Return the (X, Y) coordinate for the center point of the cell that contains the specified text.  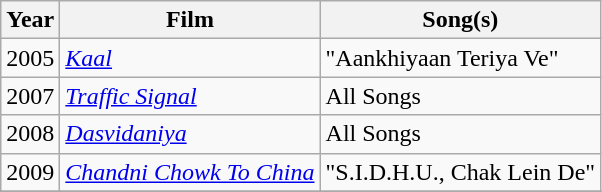
Year (30, 20)
Kaal (190, 58)
2007 (30, 96)
"S.I.D.H.U., Chak Lein De" (460, 172)
2009 (30, 172)
2005 (30, 58)
Song(s) (460, 20)
Film (190, 20)
Dasvidaniya (190, 134)
Chandni Chowk To China (190, 172)
"Aankhiyaan Teriya Ve" (460, 58)
Traffic Signal (190, 96)
2008 (30, 134)
